From the cell containing the given text, extract its center point as [X, Y] coordinate. 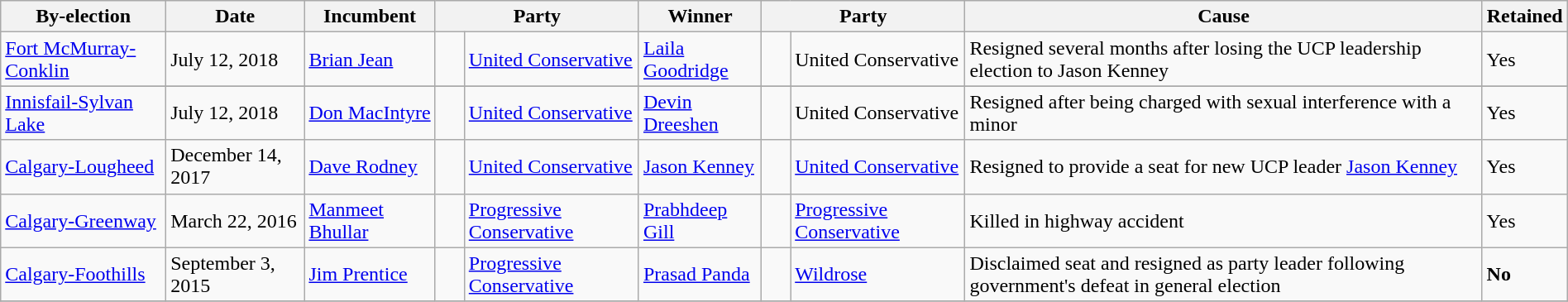
Prabhdeep Gill [700, 220]
September 3, 2015 [235, 275]
Incumbent [370, 17]
Resigned several months after losing the UCP leadership election to Jason Kenney [1224, 60]
Innisfail-Sylvan Lake [84, 113]
Killed in highway accident [1224, 220]
Calgary-Greenway [84, 220]
Devin Dreeshen [700, 113]
No [1525, 275]
Jim Prentice [370, 275]
Dave Rodney [370, 167]
Manmeet Bhullar [370, 220]
Calgary-Lougheed [84, 167]
Resigned after being charged with sexual interference with a minor [1224, 113]
Don MacIntyre [370, 113]
Cause [1224, 17]
Resigned to provide a seat for new UCP leader Jason Kenney [1224, 167]
Laila Goodridge [700, 60]
December 14, 2017 [235, 167]
Date [235, 17]
Retained [1525, 17]
March 22, 2016 [235, 220]
Wildrose [878, 275]
Prasad Panda [700, 275]
Jason Kenney [700, 167]
Winner [700, 17]
By-election [84, 17]
Brian Jean [370, 60]
Disclaimed seat and resigned as party leader following government's defeat in general election [1224, 275]
Fort McMurray-Conklin [84, 60]
Calgary-Foothills [84, 275]
